Pinpoint the cell where the given text exists, returning its (x, y) midpoint coordinate. 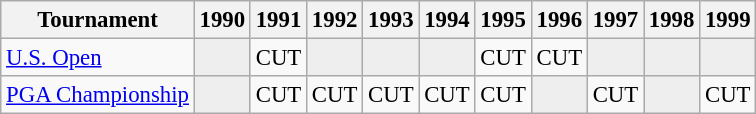
1993 (391, 20)
1992 (335, 20)
1996 (559, 20)
Tournament (98, 20)
1998 (672, 20)
1991 (278, 20)
1997 (615, 20)
1995 (503, 20)
1990 (222, 20)
1994 (447, 20)
1999 (728, 20)
PGA Championship (98, 95)
U.S. Open (98, 58)
